Detect which cell encompasses the target text, then output its (x, y) center coordinate. 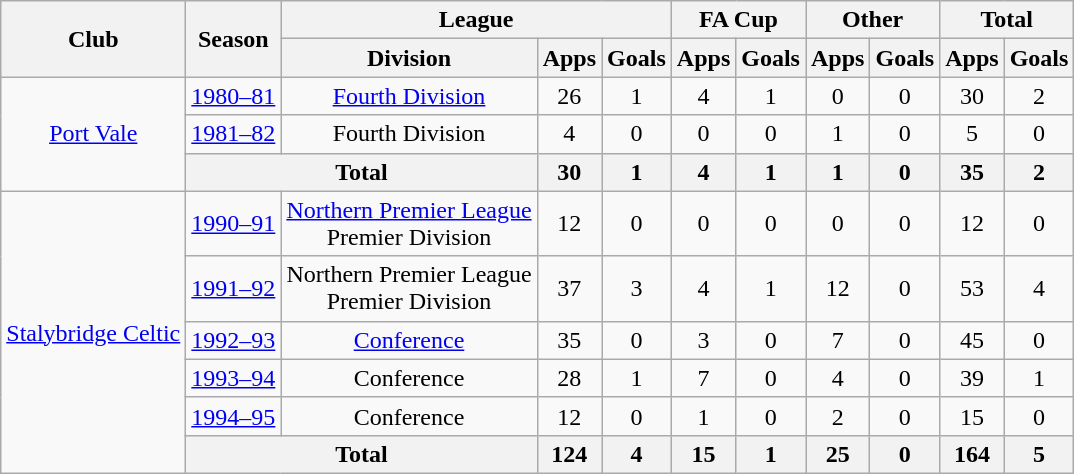
28 (569, 378)
Season (234, 39)
39 (972, 378)
25 (838, 454)
Port Vale (94, 134)
1992–93 (234, 340)
26 (569, 96)
37 (569, 288)
1993–94 (234, 378)
Club (94, 39)
124 (569, 454)
1991–92 (234, 288)
1994–95 (234, 416)
53 (972, 288)
FA Cup (738, 20)
Stalybridge Celtic (94, 332)
Division (409, 58)
League (476, 20)
45 (972, 340)
1981–82 (234, 134)
164 (972, 454)
1990–91 (234, 224)
Other (873, 20)
1980–81 (234, 96)
